From the cell containing the given text, extract its center point as [X, Y] coordinate. 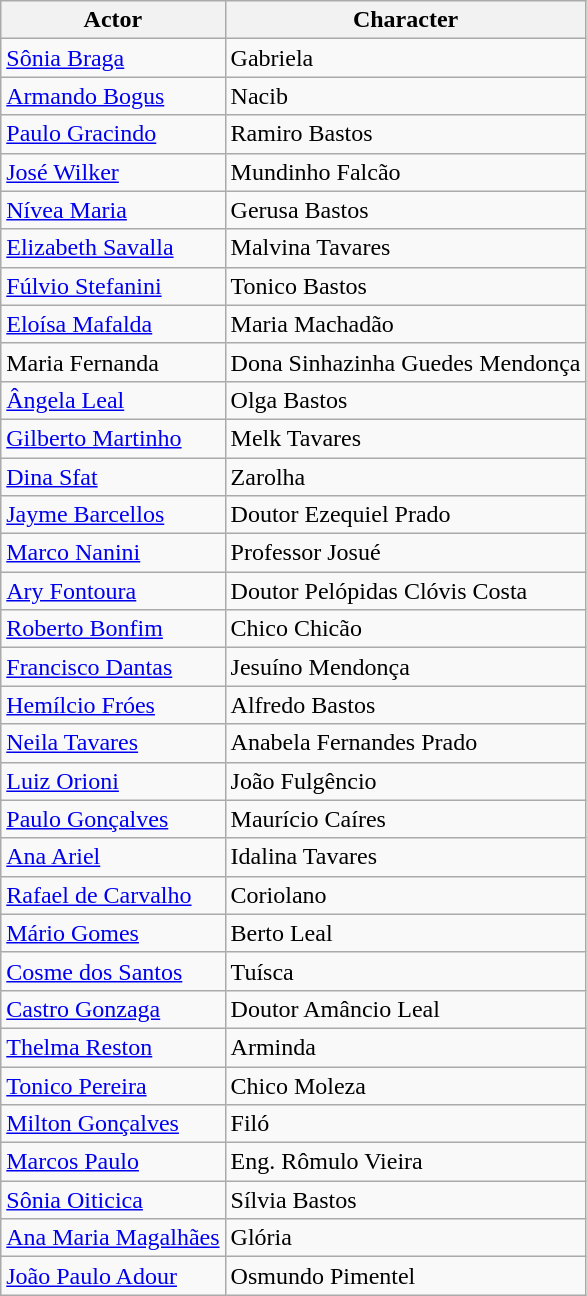
Castro Gonzaga [113, 1009]
João Paulo Adour [113, 1276]
Arminda [406, 1047]
Roberto Bonfim [113, 629]
Filó [406, 1124]
Maria Fernanda [113, 362]
Character [406, 20]
Ângela Leal [113, 400]
Nívea Maria [113, 210]
Ana Maria Magalhães [113, 1238]
Professor Josué [406, 553]
Neila Tavares [113, 743]
Chico Moleza [406, 1085]
Marco Nanini [113, 553]
Sílvia Bastos [406, 1200]
Hemílcio Fróes [113, 705]
Tuísca [406, 971]
Chico Chicão [406, 629]
Tonico Pereira [113, 1085]
Eloísa Mafalda [113, 324]
Maurício Caíres [406, 819]
Ary Fontoura [113, 591]
Gerusa Bastos [406, 210]
Olga Bastos [406, 400]
Paulo Gonçalves [113, 819]
Coriolano [406, 895]
Marcos Paulo [113, 1162]
Berto Leal [406, 933]
Jesuíno Mendonça [406, 667]
Thelma Reston [113, 1047]
Jayme Barcellos [113, 515]
Actor [113, 20]
Gilberto Martinho [113, 438]
Osmundo Pimentel [406, 1276]
Mário Gomes [113, 933]
Luiz Orioni [113, 781]
Sônia Braga [113, 58]
Zarolha [406, 477]
Rafael de Carvalho [113, 895]
Cosme dos Santos [113, 971]
Paulo Gracindo [113, 134]
José Wilker [113, 172]
Ana Ariel [113, 857]
Tonico Bastos [406, 286]
Alfredo Bastos [406, 705]
Eng. Rômulo Vieira [406, 1162]
João Fulgêncio [406, 781]
Idalina Tavares [406, 857]
Melk Tavares [406, 438]
Doutor Ezequiel Prado [406, 515]
Anabela Fernandes Prado [406, 743]
Doutor Pelópidas Clóvis Costa [406, 591]
Dina Sfat [113, 477]
Maria Machadão [406, 324]
Gabriela [406, 58]
Fúlvio Stefanini [113, 286]
Ramiro Bastos [406, 134]
Francisco Dantas [113, 667]
Elizabeth Savalla [113, 248]
Nacib [406, 96]
Mundinho Falcão [406, 172]
Glória [406, 1238]
Doutor Amâncio Leal [406, 1009]
Malvina Tavares [406, 248]
Armando Bogus [113, 96]
Milton Gonçalves [113, 1124]
Sônia Oiticica [113, 1200]
Dona Sinhazinha Guedes Mendonça [406, 362]
